Pinpoint the cell where the given text exists, returning its (X, Y) midpoint coordinate. 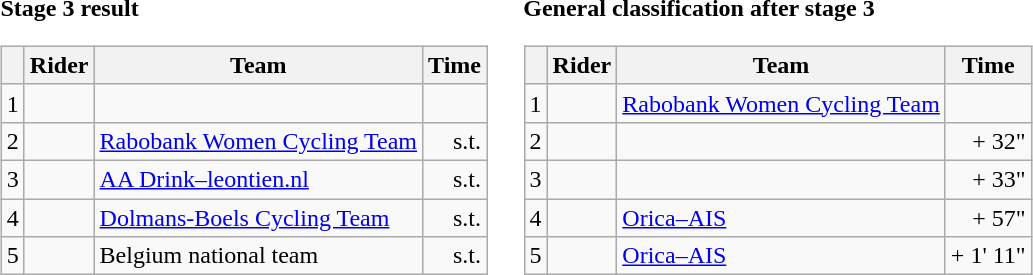
+ 1' 11" (988, 256)
+ 57" (988, 217)
+ 32" (988, 141)
+ 33" (988, 179)
Belgium national team (258, 256)
AA Drink–leontien.nl (258, 179)
Dolmans-Boels Cycling Team (258, 217)
